Pinpoint the cell where the given text exists, returning its (x, y) midpoint coordinate. 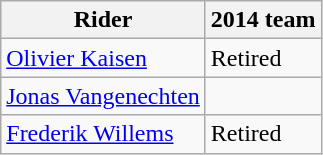
Frederik Willems (104, 134)
Rider (104, 20)
Jonas Vangenechten (104, 96)
Olivier Kaisen (104, 58)
2014 team (263, 20)
